Detect which cell encompasses the target text, then output its [X, Y] center coordinate. 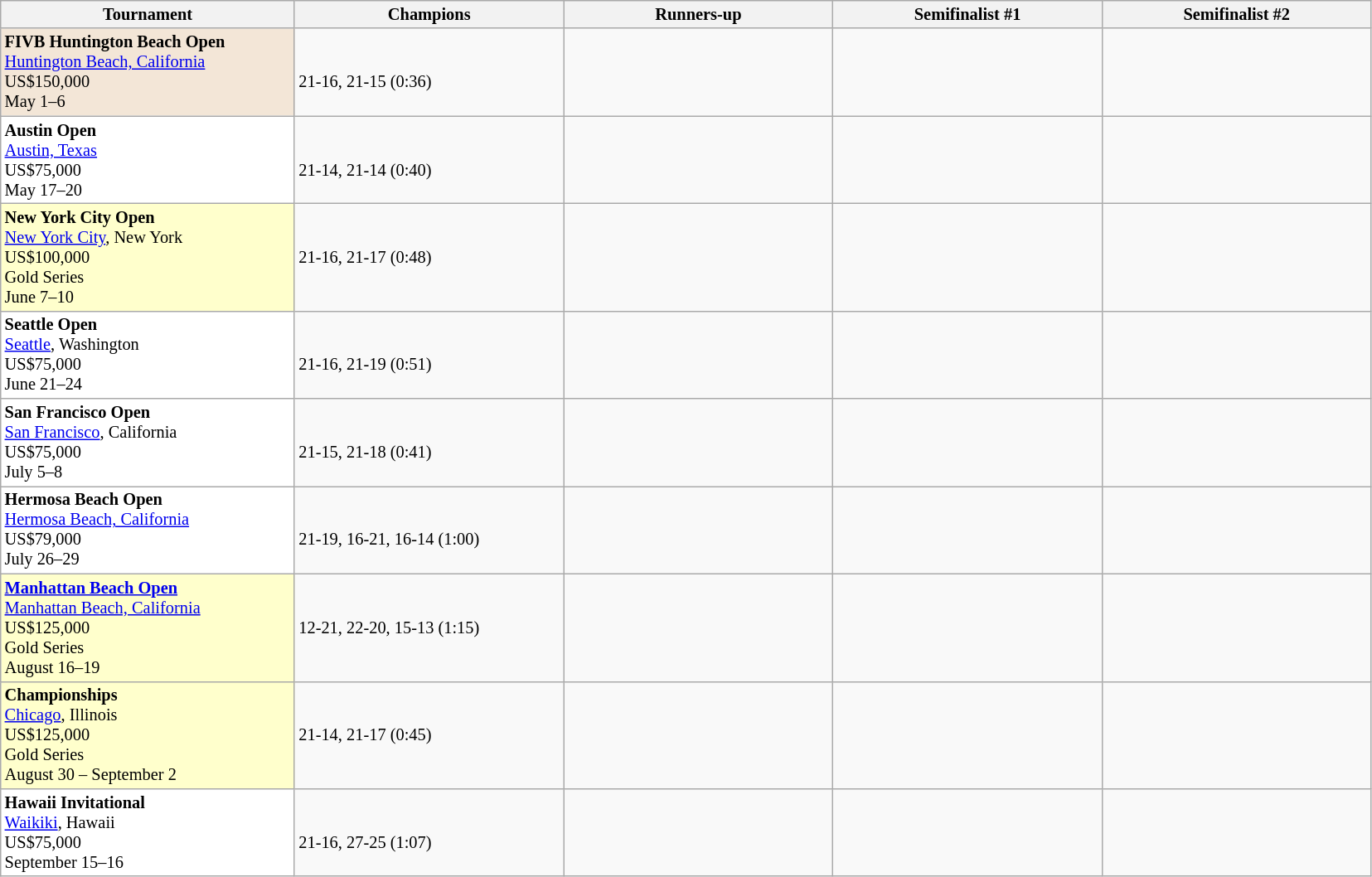
Austin OpenAustin, TexasUS$75,000May 17–20 [148, 160]
Hermosa Beach OpenHermosa Beach, CaliforniaUS$79,000July 26–29 [148, 530]
21-16, 21-19 (0:51) [429, 355]
Semifinalist #1 [968, 14]
Seattle OpenSeattle, WashingtonUS$75,000June 21–24 [148, 355]
ChampionshipsChicago, IllinoisUS$125,000Gold SeriesAugust 30 – September 2 [148, 735]
21-16, 21-15 (0:36) [429, 72]
Champions [429, 14]
21-15, 21-18 (0:41) [429, 443]
21-16, 27-25 (1:07) [429, 832]
21-19, 16-21, 16-14 (1:00) [429, 530]
21-14, 21-14 (0:40) [429, 160]
New York City OpenNew York City, New YorkUS$100,000Gold SeriesJune 7–10 [148, 257]
Manhattan Beach OpenManhattan Beach, CaliforniaUS$125,000Gold SeriesAugust 16–19 [148, 627]
San Francisco OpenSan Francisco, CaliforniaUS$75,000July 5–8 [148, 443]
Semifinalist #2 [1237, 14]
Runners-up [698, 14]
Tournament [148, 14]
Hawaii InvitationalWaikiki, HawaiiUS$75,000September 15–16 [148, 832]
FIVB Huntington Beach OpenHuntington Beach, CaliforniaUS$150,000May 1–6 [148, 72]
21-16, 21-17 (0:48) [429, 257]
21-14, 21-17 (0:45) [429, 735]
12-21, 22-20, 15-13 (1:15) [429, 627]
